Return [x, y] of the center of cell containing provided text 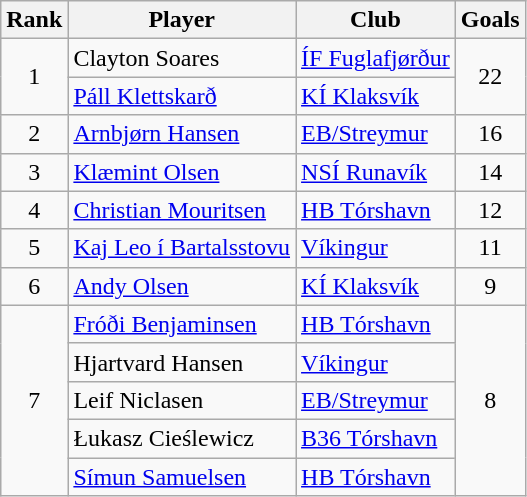
Goals [490, 20]
Klæmint Olsen [182, 172]
Hjartvard Hansen [182, 362]
6 [34, 286]
9 [490, 286]
Leif Niclasen [182, 400]
Club [376, 20]
2 [34, 134]
Christian Mouritsen [182, 210]
Clayton Soares [182, 58]
Player [182, 20]
8 [490, 400]
Rank [34, 20]
16 [490, 134]
22 [490, 77]
B36 Tórshavn [376, 438]
Páll Klettskarð [182, 96]
11 [490, 248]
Arnbjørn Hansen [182, 134]
7 [34, 400]
4 [34, 210]
14 [490, 172]
NSÍ Runavík [376, 172]
1 [34, 77]
Łukasz Cieślewicz [182, 438]
5 [34, 248]
3 [34, 172]
12 [490, 210]
Símun Samuelsen [182, 477]
Kaj Leo í Bartalsstovu [182, 248]
ÍF Fuglafjørður [376, 58]
Andy Olsen [182, 286]
Fróði Benjaminsen [182, 324]
